Pinpoint the cell where the given text exists, returning its [X, Y] midpoint coordinate. 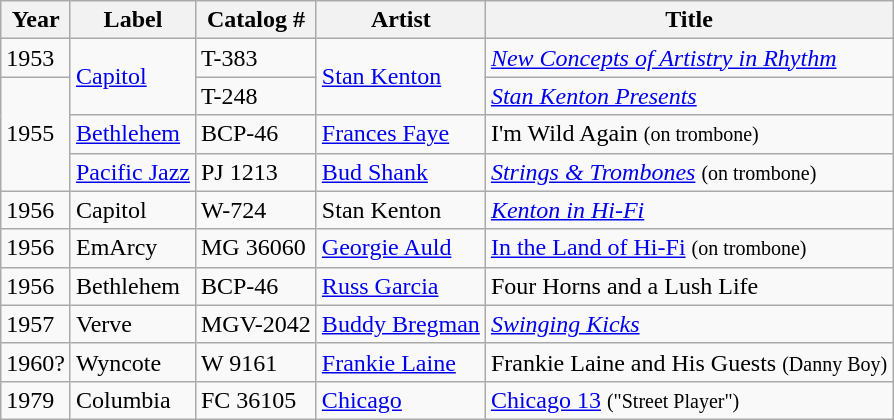
Label [132, 20]
T-248 [256, 96]
W-724 [256, 210]
Buddy Bregman [400, 324]
Strings & Trombones (on trombone) [688, 172]
Frankie Laine and His Guests (Danny Boy) [688, 362]
PJ 1213 [256, 172]
Frankie Laine [400, 362]
Artist [400, 20]
1955 [36, 134]
Title [688, 20]
T-383 [256, 58]
Catalog # [256, 20]
Columbia [132, 400]
Bud Shank [400, 172]
Georgie Auld [400, 248]
MGV-2042 [256, 324]
W 9161 [256, 362]
Chicago [400, 400]
Year [36, 20]
New Concepts of Artistry in Rhythm [688, 58]
In the Land of Hi-Fi (on trombone) [688, 248]
Pacific Jazz [132, 172]
EmArcy [132, 248]
1979 [36, 400]
Russ Garcia [400, 286]
Verve [132, 324]
Chicago 13 ("Street Player") [688, 400]
1953 [36, 58]
Stan Kenton Presents [688, 96]
Four Horns and a Lush Life [688, 286]
Swinging Kicks [688, 324]
I'm Wild Again (on trombone) [688, 134]
Kenton in Hi-Fi [688, 210]
1960? [36, 362]
Wyncote [132, 362]
MG 36060 [256, 248]
1957 [36, 324]
Frances Faye [400, 134]
FC 36105 [256, 400]
